Detect which cell encompasses the target text, then output its [X, Y] center coordinate. 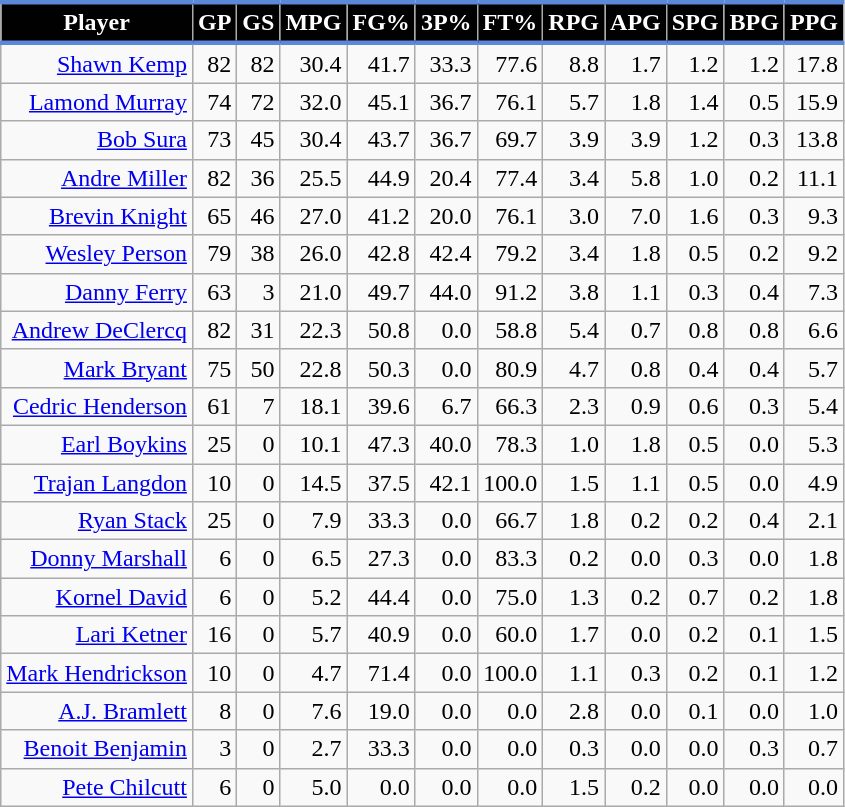
Wesley Person [97, 254]
8 [214, 711]
1.3 [574, 597]
27.0 [314, 216]
A.J. Bramlett [97, 711]
31 [258, 330]
77.4 [510, 178]
Lari Ketner [97, 635]
44.4 [381, 597]
Pete Chilcutt [97, 787]
8.8 [574, 63]
7.0 [636, 216]
91.2 [510, 292]
Mark Hendrickson [97, 673]
Earl Boykins [97, 444]
4.9 [814, 483]
40.9 [381, 635]
69.7 [510, 140]
42.8 [381, 254]
32.0 [314, 102]
2.8 [574, 711]
13.8 [814, 140]
83.3 [510, 559]
78.3 [510, 444]
77.6 [510, 63]
3.8 [574, 292]
42.1 [446, 483]
9.3 [814, 216]
Trajan Langdon [97, 483]
5.2 [314, 597]
16 [214, 635]
43.7 [381, 140]
FT% [510, 22]
Player [97, 22]
72 [258, 102]
80.9 [510, 368]
37.5 [381, 483]
6.5 [314, 559]
7.6 [314, 711]
45 [258, 140]
26.0 [314, 254]
50.8 [381, 330]
10.1 [314, 444]
MPG [314, 22]
6.6 [814, 330]
20.0 [446, 216]
Andre Miller [97, 178]
41.2 [381, 216]
20.4 [446, 178]
22.3 [314, 330]
63 [214, 292]
3P% [446, 22]
Lamond Murray [97, 102]
65 [214, 216]
25.5 [314, 178]
18.1 [314, 406]
46 [258, 216]
GS [258, 22]
79.2 [510, 254]
73 [214, 140]
2.7 [314, 749]
19.0 [381, 711]
0.9 [636, 406]
50.3 [381, 368]
71.4 [381, 673]
66.3 [510, 406]
Shawn Kemp [97, 63]
7.3 [814, 292]
FG% [381, 22]
36 [258, 178]
75 [214, 368]
2.3 [574, 406]
Kornel David [97, 597]
Ryan Stack [97, 521]
66.7 [510, 521]
39.6 [381, 406]
22.8 [314, 368]
5.3 [814, 444]
41.7 [381, 63]
SPG [695, 22]
BPG [754, 22]
17.8 [814, 63]
1.4 [695, 102]
44.9 [381, 178]
27.3 [381, 559]
7.9 [314, 521]
11.1 [814, 178]
APG [636, 22]
0.6 [695, 406]
75.0 [510, 597]
Cedric Henderson [97, 406]
6.7 [446, 406]
Danny Ferry [97, 292]
38 [258, 254]
44.0 [446, 292]
RPG [574, 22]
Bob Sura [97, 140]
49.7 [381, 292]
2.1 [814, 521]
61 [214, 406]
GP [214, 22]
Brevin Knight [97, 216]
45.1 [381, 102]
1.6 [695, 216]
PPG [814, 22]
40.0 [446, 444]
Donny Marshall [97, 559]
47.3 [381, 444]
79 [214, 254]
15.9 [814, 102]
9.2 [814, 254]
3.0 [574, 216]
Benoit Benjamin [97, 749]
Andrew DeClercq [97, 330]
5.0 [314, 787]
50 [258, 368]
60.0 [510, 635]
21.0 [314, 292]
Mark Bryant [97, 368]
14.5 [314, 483]
42.4 [446, 254]
5.8 [636, 178]
7 [258, 406]
58.8 [510, 330]
74 [214, 102]
